Output the (x, y) coordinate of the center of the cell containing the given text.  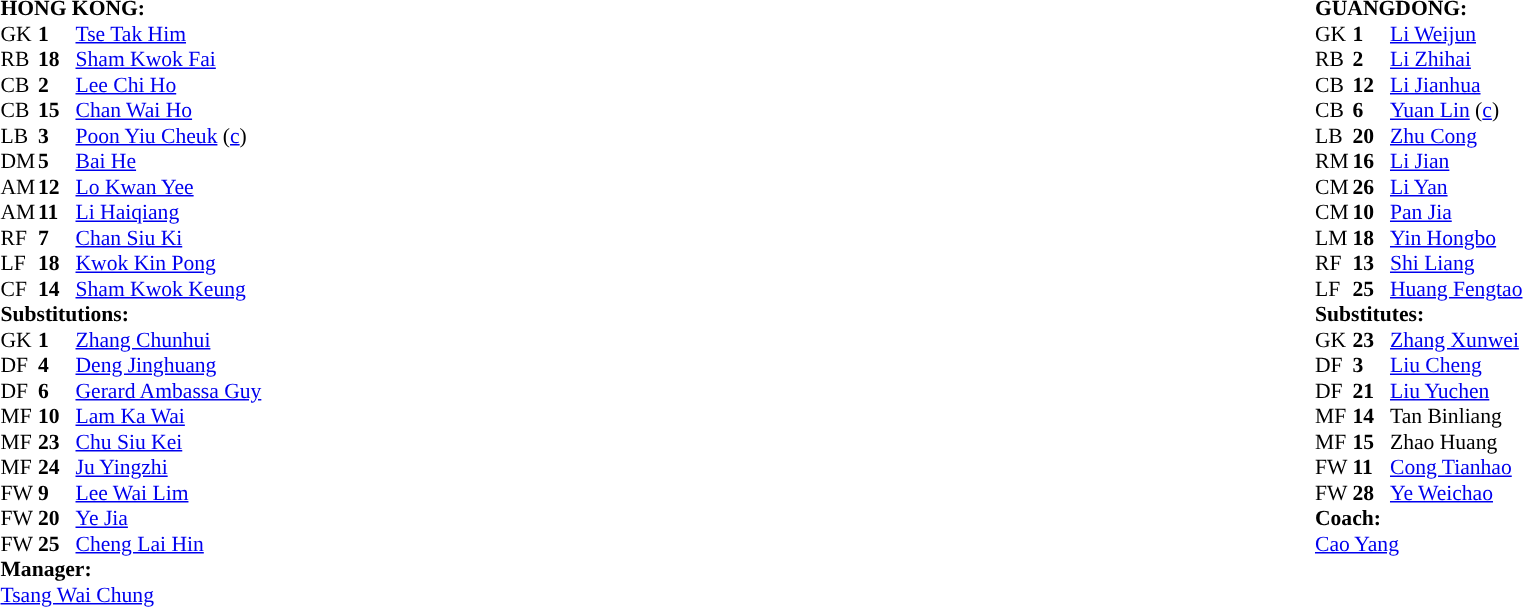
Manager: (130, 569)
Zhang Chunhui (169, 340)
Cheng Lai Hin (169, 544)
Zhu Cong (1456, 136)
Li Yan (1456, 187)
Yuan Lin (c) (1456, 111)
Pan Jia (1456, 213)
Kwok Kin Pong (169, 263)
21 (1371, 391)
Tan Binliang (1456, 417)
Zhao Huang (1456, 442)
Lo Kwan Yee (169, 187)
Huang Fengtao (1456, 289)
RM (1334, 161)
Bai He (169, 161)
CF (19, 289)
Chan Wai Ho (169, 111)
Cao Yang (1418, 544)
Li Jian (1456, 161)
Substitutes: (1418, 315)
Substitutions: (130, 315)
Tse Tak Him (169, 34)
Liu Yuchen (1456, 391)
13 (1371, 263)
Coach: (1418, 519)
28 (1371, 493)
Sham Kwok Keung (169, 289)
Poon Yiu Cheuk (c) (169, 136)
9 (57, 493)
Liu Cheng (1456, 365)
16 (1371, 161)
Lee Wai Lim (169, 493)
Cong Tianhao (1456, 467)
Yin Hongbo (1456, 238)
Li Weijun (1456, 34)
Sham Kwok Fai (169, 59)
4 (57, 365)
Zhang Xunwei (1456, 340)
7 (57, 238)
Ju Yingzhi (169, 467)
26 (1371, 187)
Ye Jia (169, 519)
LM (1334, 238)
Li Jianhua (1456, 85)
Chan Siu Ki (169, 238)
Li Haiqiang (169, 213)
DM (19, 161)
Chu Siu Kei (169, 442)
24 (57, 467)
Ye Weichao (1456, 493)
Lam Ka Wai (169, 417)
Shi Liang (1456, 263)
Li Zhihai (1456, 59)
Deng Jinghuang (169, 365)
5 (57, 161)
Lee Chi Ho (169, 85)
Gerard Ambassa Guy (169, 391)
